Pinpoint the cell where the given text exists, returning its (x, y) midpoint coordinate. 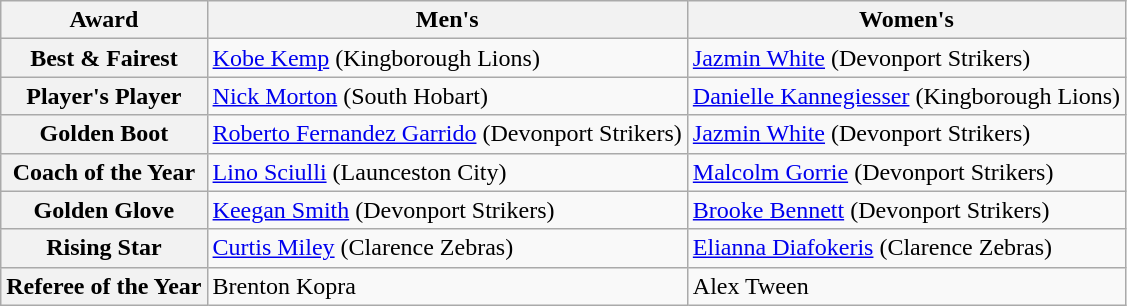
Golden Boot (104, 134)
Danielle Kannegiesser (Kingborough Lions) (906, 96)
Coach of the Year (104, 172)
Brooke Bennett (Devonport Strikers) (906, 210)
Player's Player (104, 96)
Alex Tween (906, 286)
Best & Fairest (104, 58)
Kobe Kemp (Kingborough Lions) (447, 58)
Elianna Diafokeris (Clarence Zebras) (906, 248)
Nick Morton (South Hobart) (447, 96)
Award (104, 20)
Golden Glove (104, 210)
Referee of the Year (104, 286)
Men's (447, 20)
Women's (906, 20)
Malcolm Gorrie (Devonport Strikers) (906, 172)
Keegan Smith (Devonport Strikers) (447, 210)
Brenton Kopra (447, 286)
Curtis Miley (Clarence Zebras) (447, 248)
Lino Sciulli (Launceston City) (447, 172)
Roberto Fernandez Garrido (Devonport Strikers) (447, 134)
Rising Star (104, 248)
